From the cell containing the given text, extract its center point as [X, Y] coordinate. 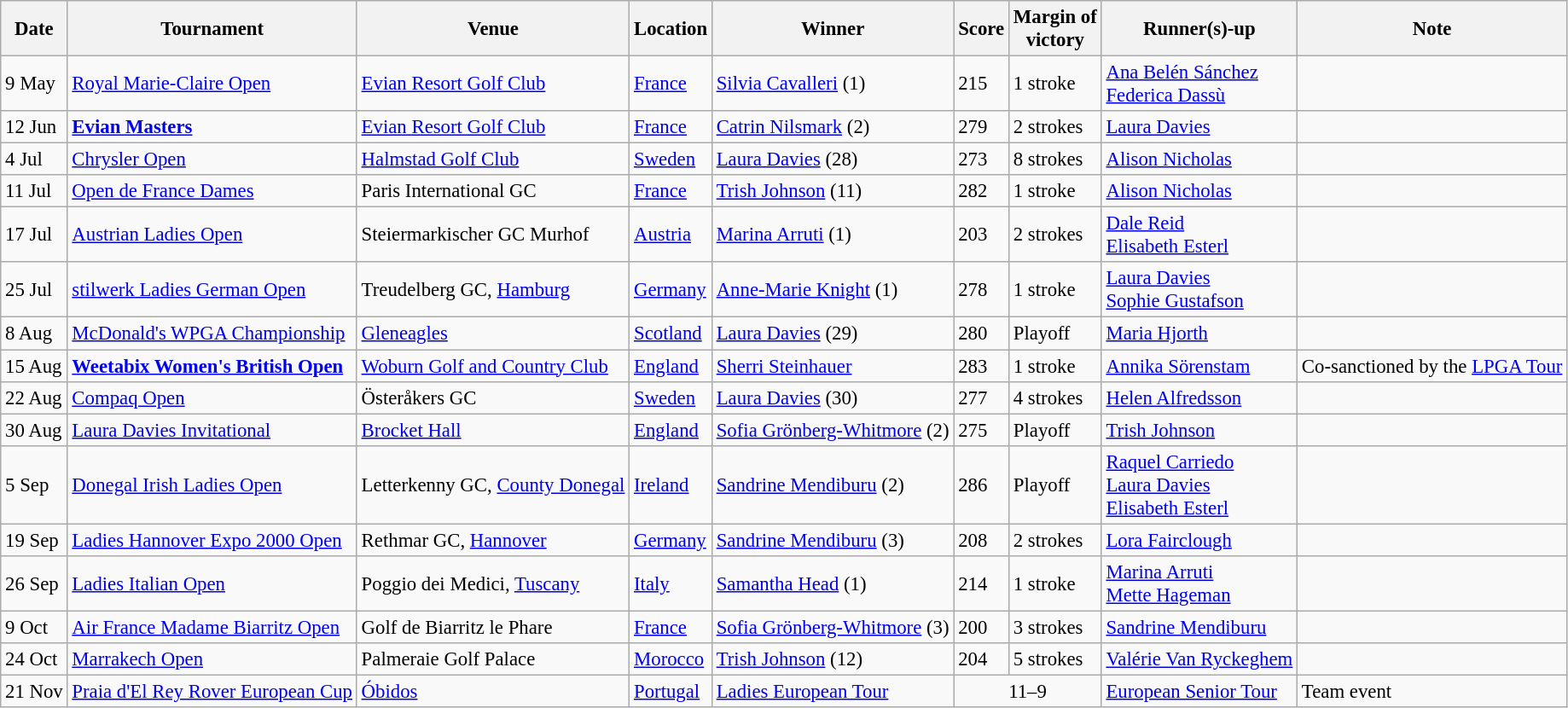
15 Aug [34, 366]
11–9 [1027, 691]
Laura Davies Invitational [212, 430]
Praia d'El Rey Rover European Cup [212, 691]
Gleneagles [493, 334]
Trish Johnson [1199, 430]
Co-sanctioned by the LPGA Tour [1432, 366]
Laura Davies Sophie Gustafson [1199, 290]
17 Jul [34, 235]
Annika Sörenstam [1199, 366]
Silvia Cavalleri (1) [833, 84]
4 Jul [34, 160]
Location [671, 29]
214 [981, 583]
Runner(s)-up [1199, 29]
273 [981, 160]
Air France Madame Biarritz Open [212, 627]
Austria [671, 235]
215 [981, 84]
Austrian Ladies Open [212, 235]
9 May [34, 84]
12 Jun [34, 127]
Marrakech Open [212, 659]
Sofia Grönberg-Whitmore (3) [833, 627]
Palmeraie Golf Palace [493, 659]
Samantha Head (1) [833, 583]
Golf de Biarritz le Phare [493, 627]
Lora Fairclough [1199, 540]
Ladies Italian Open [212, 583]
Österåkers GC [493, 398]
Sandrine Mendiburu [1199, 627]
Marina Arruti Mette Hageman [1199, 583]
25 Jul [34, 290]
Evian Masters [212, 127]
Treudelberg GC, Hamburg [493, 290]
Dale Reid Elisabeth Esterl [1199, 235]
283 [981, 366]
Ladies Hannover Expo 2000 Open [212, 540]
286 [981, 485]
Valérie Van Ryckeghem [1199, 659]
Laura Davies (28) [833, 160]
Morocco [671, 659]
11 Jul [34, 191]
Donegal Irish Ladies Open [212, 485]
Marina Arruti (1) [833, 235]
Letterkenny GC, County Donegal [493, 485]
Scotland [671, 334]
24 Oct [34, 659]
Chrysler Open [212, 160]
Catrin Nilsmark (2) [833, 127]
Sherri Steinhauer [833, 366]
Laura Davies [1199, 127]
Margin ofvictory [1054, 29]
3 strokes [1054, 627]
stilwerk Ladies German Open [212, 290]
204 [981, 659]
Weetabix Women's British Open [212, 366]
279 [981, 127]
Team event [1432, 691]
Sandrine Mendiburu (2) [833, 485]
Ireland [671, 485]
Halmstad Golf Club [493, 160]
278 [981, 290]
Tournament [212, 29]
McDonald's WPGA Championship [212, 334]
Steiermarkischer GC Murhof [493, 235]
30 Aug [34, 430]
Woburn Golf and Country Club [493, 366]
21 Nov [34, 691]
Maria Hjorth [1199, 334]
Venue [493, 29]
Sandrine Mendiburu (3) [833, 540]
Royal Marie-Claire Open [212, 84]
8 Aug [34, 334]
Helen Alfredsson [1199, 398]
Anne-Marie Knight (1) [833, 290]
Paris International GC [493, 191]
Sofia Grönberg-Whitmore (2) [833, 430]
Óbidos [493, 691]
9 Oct [34, 627]
282 [981, 191]
Laura Davies (30) [833, 398]
Date [34, 29]
8 strokes [1054, 160]
Compaq Open [212, 398]
277 [981, 398]
280 [981, 334]
19 Sep [34, 540]
4 strokes [1054, 398]
Ana Belén Sánchez Federica Dassù [1199, 84]
5 Sep [34, 485]
Brocket Hall [493, 430]
Score [981, 29]
275 [981, 430]
Trish Johnson (11) [833, 191]
Poggio dei Medici, Tuscany [493, 583]
Rethmar GC, Hannover [493, 540]
Italy [671, 583]
Note [1432, 29]
200 [981, 627]
Portugal [671, 691]
26 Sep [34, 583]
European Senior Tour [1199, 691]
Ladies European Tour [833, 691]
Laura Davies (29) [833, 334]
208 [981, 540]
Open de France Dames [212, 191]
Trish Johnson (12) [833, 659]
203 [981, 235]
22 Aug [34, 398]
Winner [833, 29]
5 strokes [1054, 659]
Raquel Carriedo Laura Davies Elisabeth Esterl [1199, 485]
